Locate the cell with the specified text and output its [X, Y] center coordinate. 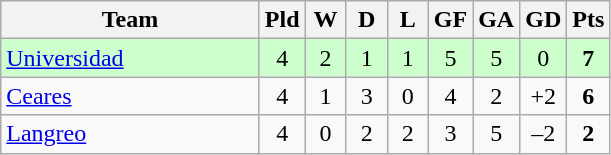
+2 [544, 96]
Langreo [130, 134]
Ceares [130, 96]
Pts [588, 20]
W [326, 20]
Team [130, 20]
GA [496, 20]
L [408, 20]
GD [544, 20]
D [366, 20]
6 [588, 96]
GF [450, 20]
–2 [544, 134]
7 [588, 58]
Universidad [130, 58]
Pld [282, 20]
